Locate the cell with the specified text and output its [x, y] center coordinate. 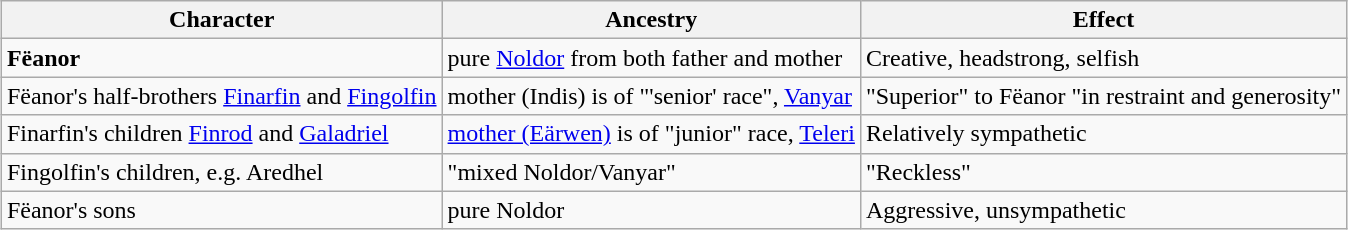
Aggressive, unsympathetic [1103, 210]
"Superior" to Fëanor "in restraint and generosity" [1103, 96]
Effect [1103, 20]
Creative, headstrong, selfish [1103, 58]
Fingolfin's children, e.g. Aredhel [222, 172]
Finarfin's children Finrod and Galadriel [222, 134]
pure Noldor from both father and mother [651, 58]
Character [222, 20]
"mixed Noldor/Vanyar" [651, 172]
Fëanor's sons [222, 210]
"Reckless" [1103, 172]
Fëanor [222, 58]
Fëanor's half-brothers Finarfin and Fingolfin [222, 96]
Relatively sympathetic [1103, 134]
mother (Indis) is of "'senior' race", Vanyar [651, 96]
pure Noldor [651, 210]
Ancestry [651, 20]
mother (Eärwen) is of "junior" race, Teleri [651, 134]
